Find where the given text appears and provide that cell's center as [X, Y] coordinate. 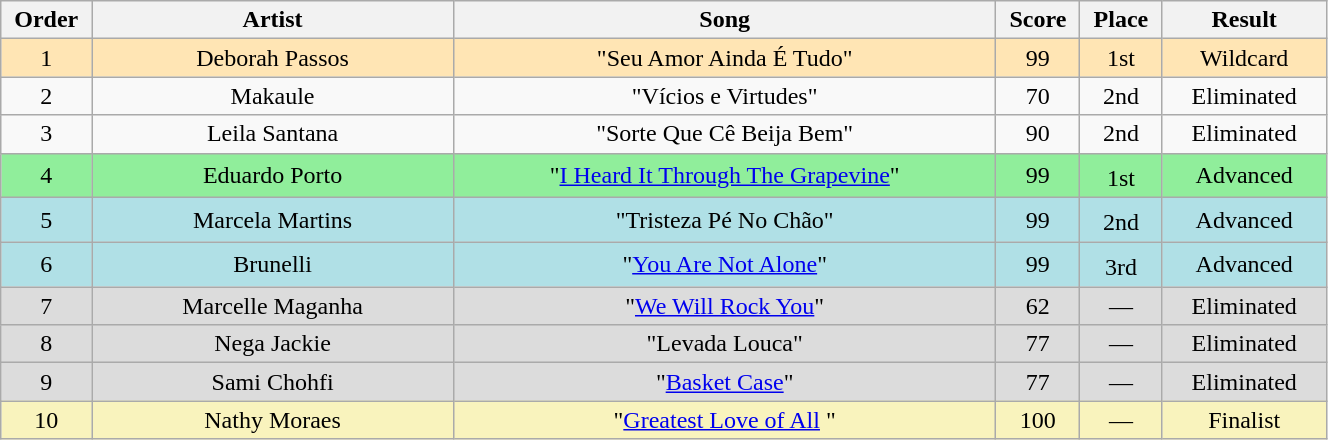
3 [46, 134]
10 [46, 420]
Score [1038, 20]
90 [1038, 134]
Artist [273, 20]
9 [46, 382]
Finalist [1244, 420]
"Sorte Que Cê Beija Bem" [724, 134]
Leila Santana [273, 134]
Place [1121, 20]
Result [1244, 20]
"You Are Not Alone" [724, 264]
Eduardo Porto [273, 176]
62 [1038, 306]
"Levada Louca" [724, 344]
8 [46, 344]
70 [1038, 96]
6 [46, 264]
Wildcard [1244, 58]
"I Heard It Through The Grapevine" [724, 176]
Nega Jackie [273, 344]
"Greatest Love of All " [724, 420]
Song [724, 20]
Marcelle Maganha [273, 306]
"We Will Rock You" [724, 306]
4 [46, 176]
"Basket Case" [724, 382]
Marcela Martins [273, 220]
"Vícios e Virtudes" [724, 96]
100 [1038, 420]
7 [46, 306]
5 [46, 220]
Deborah Passos [273, 58]
"Seu Amor Ainda É Tudo" [724, 58]
Order [46, 20]
3rd [1121, 264]
Sami Chohfi [273, 382]
"Tristeza Pé No Chão" [724, 220]
Makaule [273, 96]
Brunelli [273, 264]
Nathy Moraes [273, 420]
2 [46, 96]
1 [46, 58]
